Pinpoint the cell where the given text exists, returning its [x, y] midpoint coordinate. 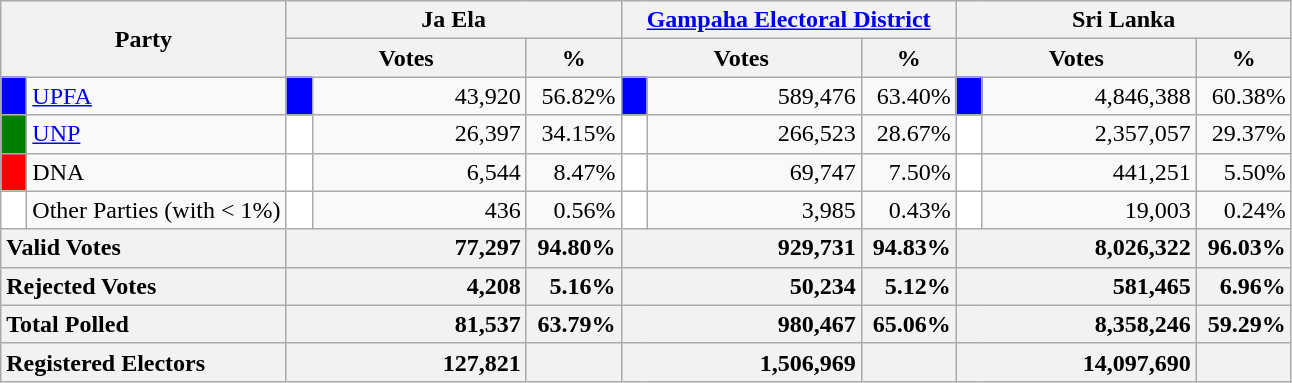
Other Parties (with < 1%) [156, 210]
4,208 [406, 286]
43,920 [419, 96]
29.37% [1244, 134]
94.83% [908, 248]
5.50% [1244, 172]
34.15% [574, 134]
81,537 [406, 324]
6,544 [419, 172]
Registered Electors [144, 362]
Ja Ela [454, 20]
0.56% [574, 210]
96.03% [1244, 248]
2,357,057 [1089, 134]
94.80% [574, 248]
60.38% [1244, 96]
581,465 [1076, 286]
UPFA [156, 96]
28.67% [908, 134]
Sri Lanka [1124, 20]
DNA [156, 172]
26,397 [419, 134]
589,476 [754, 96]
Total Polled [144, 324]
77,297 [406, 248]
1,506,969 [741, 362]
UNP [156, 134]
Gampaha Electoral District [788, 20]
8,026,322 [1076, 248]
266,523 [754, 134]
Party [144, 39]
56.82% [574, 96]
65.06% [908, 324]
5.12% [908, 286]
63.79% [574, 324]
Rejected Votes [144, 286]
6.96% [1244, 286]
69,747 [754, 172]
50,234 [741, 286]
4,846,388 [1089, 96]
63.40% [908, 96]
3,985 [754, 210]
7.50% [908, 172]
441,251 [1089, 172]
0.24% [1244, 210]
980,467 [741, 324]
5.16% [574, 286]
Valid Votes [144, 248]
436 [419, 210]
929,731 [741, 248]
59.29% [1244, 324]
127,821 [406, 362]
19,003 [1089, 210]
0.43% [908, 210]
8.47% [574, 172]
8,358,246 [1076, 324]
14,097,690 [1076, 362]
